Determine the (X, Y) coordinate at the center of the cell enclosing the given text.  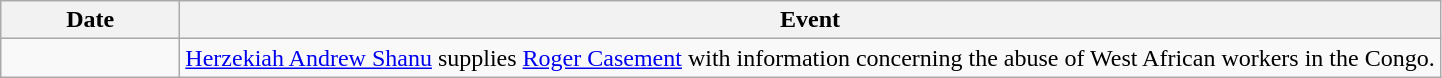
Date (90, 20)
Herzekiah Andrew Shanu supplies Roger Casement with information concerning the abuse of West African workers in the Congo. (810, 58)
Event (810, 20)
